Find where the given text appears and provide that cell's center as (x, y) coordinate. 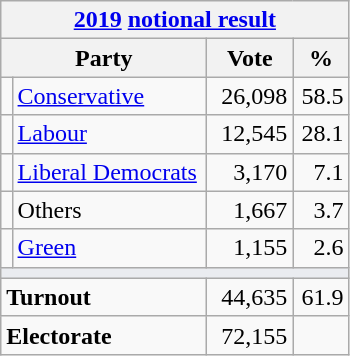
72,155 (250, 335)
2.6 (321, 248)
3.7 (321, 210)
Green (110, 248)
58.5 (321, 96)
2019 notional result (175, 20)
1,667 (250, 210)
Vote (250, 58)
12,545 (250, 134)
44,635 (250, 297)
1,155 (250, 248)
Liberal Democrats (110, 172)
Turnout (104, 297)
Others (110, 210)
61.9 (321, 297)
7.1 (321, 172)
Party (104, 58)
26,098 (250, 96)
Conservative (110, 96)
Labour (110, 134)
% (321, 58)
3,170 (250, 172)
Electorate (104, 335)
28.1 (321, 134)
